From the cell containing the given text, extract its center point as [x, y] coordinate. 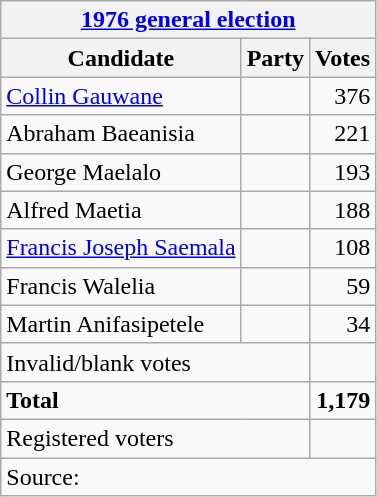
193 [342, 172]
Francis Walelia [121, 286]
Votes [342, 58]
221 [342, 134]
376 [342, 96]
Source: [188, 477]
188 [342, 210]
108 [342, 248]
Registered voters [156, 438]
Abraham Baeanisia [121, 134]
1,179 [342, 400]
Collin Gauwane [121, 96]
59 [342, 286]
Invalid/blank votes [156, 362]
Party [275, 58]
Martin Anifasipetele [121, 324]
George Maelalo [121, 172]
1976 general election [188, 20]
Francis Joseph Saemala [121, 248]
Total [156, 400]
Candidate [121, 58]
Alfred Maetia [121, 210]
34 [342, 324]
